Capture the cell that displays the provided text and extract its [X, Y] central coordinate. 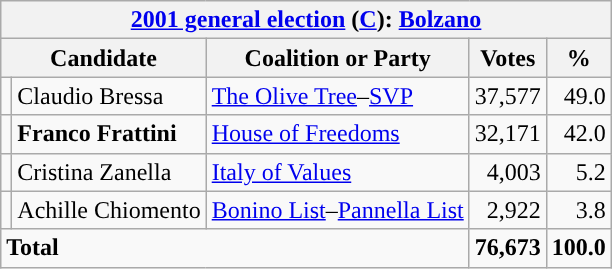
42.0 [578, 134]
Achille Chiomento [109, 210]
Candidate [104, 58]
House of Freedoms [338, 134]
2001 general election (C): Bolzano [306, 20]
100.0 [578, 248]
32,171 [508, 134]
Franco Frattini [109, 134]
5.2 [578, 172]
The Olive Tree–SVP [338, 96]
37,577 [508, 96]
3.8 [578, 210]
Votes [508, 58]
Bonino List–Pannella List [338, 210]
49.0 [578, 96]
Coalition or Party [338, 58]
Claudio Bressa [109, 96]
% [578, 58]
4,003 [508, 172]
2,922 [508, 210]
Italy of Values [338, 172]
Cristina Zanella [109, 172]
76,673 [508, 248]
Total [235, 248]
